Capture the cell that displays the provided text and extract its [x, y] central coordinate. 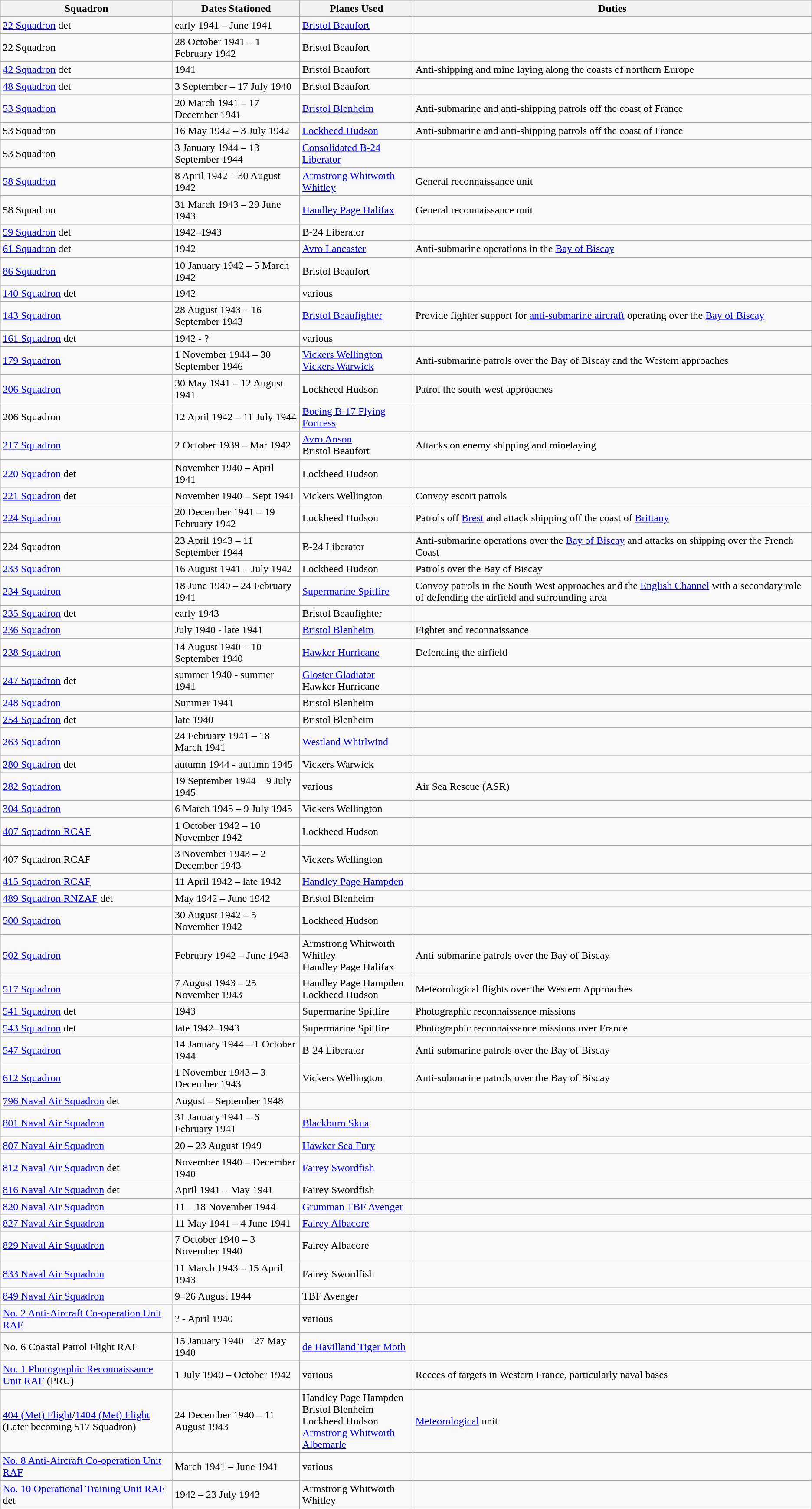
Patrols over the Bay of Biscay [612, 569]
16 May 1942 – 3 July 1942 [236, 131]
Westland Whirlwind [357, 742]
No. 8 Anti-Aircraft Co-operation Unit RAF [87, 1467]
Armstrong Whitworth WhitleyHandley Page Halifax [357, 955]
No. 2 Anti-Aircraft Co-operation Unit RAF [87, 1319]
796 Naval Air Squadron det [87, 1101]
31 March 1943 – 29 June 1943 [236, 210]
827 Naval Air Squadron [87, 1223]
Photographic reconnaissance missions over France [612, 1028]
404 (Met) Flight/1404 (Met) Flight(Later becoming 517 Squadron) [87, 1421]
11 March 1943 – 15 April 1943 [236, 1273]
807 Naval Air Squadron [87, 1146]
No. 1 Photographic Reconnaissance Unit RAF (PRU) [87, 1375]
Photographic reconnaissance missions [612, 1011]
Summer 1941 [236, 703]
February 1942 – June 1943 [236, 955]
Handley Page Hampden [357, 882]
14 August 1940 – 10 September 1940 [236, 652]
7 October 1940 – 3 November 1940 [236, 1246]
415 Squadron RCAF [87, 882]
Attacks on enemy shipping and minelaying [612, 445]
816 Naval Air Squadron det [87, 1190]
April 1941 – May 1941 [236, 1190]
1 October 1942 – 10 November 1942 [236, 831]
304 Squadron [87, 809]
23 April 1943 – 11 September 1944 [236, 547]
20 March 1941 – 17 December 1941 [236, 108]
28 August 1943 – 16 September 1943 [236, 316]
Grumman TBF Avenger [357, 1207]
1942 - ? [236, 338]
autumn 1944 - autumn 1945 [236, 764]
3 September – 17 July 1940 [236, 86]
11 – 18 November 1944 [236, 1207]
Hawker Sea Fury [357, 1146]
820 Naval Air Squadron [87, 1207]
15 January 1940 – 27 May 1940 [236, 1346]
Anti-shipping and mine laying along the coasts of northern Europe [612, 70]
254 Squadron det [87, 720]
16 August 1941 – July 1942 [236, 569]
No. 6 Coastal Patrol Flight RAF [87, 1346]
de Havilland Tiger Moth [357, 1346]
November 1940 – December 1940 [236, 1168]
220 Squadron det [87, 474]
10 January 1942 – 5 March 1942 [236, 271]
March 1941 – June 1941 [236, 1467]
833 Naval Air Squadron [87, 1273]
Handley Page HampdenLockheed Hudson [357, 989]
early 1943 [236, 613]
9–26 August 1944 [236, 1296]
42 Squadron det [87, 70]
233 Squadron [87, 569]
Hawker Hurricane [357, 652]
No. 10 Operational Training Unit RAF det [87, 1495]
263 Squadron [87, 742]
179 Squadron [87, 361]
221 Squadron det [87, 496]
November 1940 – April 1941 [236, 474]
Defending the airfield [612, 652]
829 Naval Air Squadron [87, 1246]
11 April 1942 – late 1942 [236, 882]
20 – 23 August 1949 [236, 1146]
Recces of targets in Western France, particularly naval bases [612, 1375]
Blackburn Skua [357, 1123]
Planes Used [357, 9]
summer 1940 - summer 1941 [236, 681]
502 Squadron [87, 955]
24 February 1941 – 18 March 1941 [236, 742]
543 Squadron det [87, 1028]
31 January 1941 – 6 February 1941 [236, 1123]
Meteorological flights over the Western Approaches [612, 989]
Boeing B-17 Flying Fortress [357, 417]
235 Squadron det [87, 613]
541 Squadron det [87, 1011]
Anti-submarine operations in the Bay of Biscay [612, 249]
Convoy escort patrols [612, 496]
236 Squadron [87, 630]
161 Squadron det [87, 338]
238 Squadron [87, 652]
Anti-submarine operations over the Bay of Biscay and attacks on shipping over the French Coast [612, 547]
59 Squadron det [87, 232]
TBF Avenger [357, 1296]
812 Naval Air Squadron det [87, 1168]
517 Squadron [87, 989]
12 April 1942 – 11 July 1944 [236, 417]
3 January 1944 – 13 September 1944 [236, 154]
7 August 1943 – 25 November 1943 [236, 989]
Dates Stationed [236, 9]
Patrols off Brest and attack shipping off the coast of Brittany [612, 518]
547 Squadron [87, 1051]
22 Squadron det [87, 25]
November 1940 – Sept 1941 [236, 496]
Vickers WellingtonVickers Warwick [357, 361]
Fighter and reconnaissance [612, 630]
1 November 1944 – 30 September 1946 [236, 361]
6 March 1945 – 9 July 1945 [236, 809]
248 Squadron [87, 703]
Meteorological unit [612, 1421]
Consolidated B-24 Liberator [357, 154]
Duties [612, 9]
Avro AnsonBristol Beaufort [357, 445]
22 Squadron [87, 48]
801 Naval Air Squadron [87, 1123]
11 May 1941 – 4 June 1941 [236, 1223]
August – September 1948 [236, 1101]
30 May 1941 – 12 August 1941 [236, 389]
Convoy patrols in the South West approaches and the English Channel with a secondary role of defending the airfield and surrounding area [612, 591]
1 November 1943 – 3 December 1943 [236, 1078]
Squadron [87, 9]
late 1942–1943 [236, 1028]
247 Squadron det [87, 681]
Air Sea Rescue (ASR) [612, 787]
217 Squadron [87, 445]
140 Squadron det [87, 294]
28 October 1941 – 1 February 1942 [236, 48]
612 Squadron [87, 1078]
61 Squadron det [87, 249]
Provide fighter support for anti-submarine aircraft operating over the Bay of Biscay [612, 316]
? - April 1940 [236, 1319]
early 1941 – June 1941 [236, 25]
18 June 1940 – 24 February 1941 [236, 591]
48 Squadron det [87, 86]
Patrol the south-west approaches [612, 389]
July 1940 - late 1941 [236, 630]
8 April 1942 – 30 August 1942 [236, 181]
Avro Lancaster [357, 249]
20 December 1941 – 19 February 1942 [236, 518]
1941 [236, 70]
3 November 1943 – 2 December 1943 [236, 860]
Handley Page Halifax [357, 210]
2 October 1939 – Mar 1942 [236, 445]
14 January 1944 – 1 October 1944 [236, 1051]
May 1942 – June 1942 [236, 898]
86 Squadron [87, 271]
30 August 1942 – 5 November 1942 [236, 920]
280 Squadron det [87, 764]
24 December 1940 – 11 August 1943 [236, 1421]
Vickers Warwick [357, 764]
282 Squadron [87, 787]
Gloster GladiatorHawker Hurricane [357, 681]
Anti-submarine patrols over the Bay of Biscay and the Western approaches [612, 361]
1943 [236, 1011]
1942 – 23 July 1943 [236, 1495]
Handley Page HampdenBristol Blenheim Lockheed HudsonArmstrong Whitworth Albemarle [357, 1421]
234 Squadron [87, 591]
late 1940 [236, 720]
500 Squadron [87, 920]
849 Naval Air Squadron [87, 1296]
19 September 1944 – 9 July 1945 [236, 787]
143 Squadron [87, 316]
489 Squadron RNZAF det [87, 898]
1 July 1940 – October 1942 [236, 1375]
1942–1943 [236, 232]
